For the text-containing cell, return its midpoint in (X, Y) coordinate format. 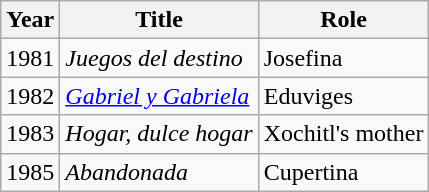
Cupertina (344, 172)
1985 (30, 172)
Hogar, dulce hogar (159, 134)
Gabriel y Gabriela (159, 96)
1982 (30, 96)
Role (344, 20)
1983 (30, 134)
1981 (30, 58)
Eduviges (344, 96)
Year (30, 20)
Juegos del destino (159, 58)
Xochitl's mother (344, 134)
Title (159, 20)
Abandonada (159, 172)
Josefina (344, 58)
